Return [X, Y] of the center of cell containing provided text 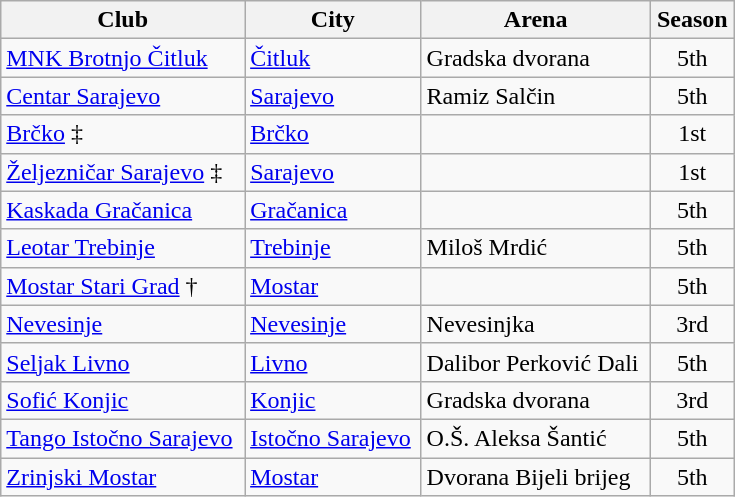
Season [692, 20]
Čitluk [333, 58]
Dvorana Bijeli brijeg [536, 477]
Livno [333, 362]
Seljak Livno [123, 362]
Brčko ‡ [123, 134]
Miloš Mrdić [536, 248]
O.Š. Aleksa Šantić [536, 438]
Nevesinjka [536, 324]
Ramiz Salčin [536, 96]
Club [123, 20]
Arena [536, 20]
Konjic [333, 400]
Željezničar Sarajevo ‡ [123, 172]
Gračanica [333, 210]
Sofić Konjic [123, 400]
Tango Istočno Sarajevo [123, 438]
Istočno Sarajevo [333, 438]
Trebinje [333, 248]
Zrinjski Mostar [123, 477]
Brčko [333, 134]
MNK Brotnjo Čitluk [123, 58]
Kaskada Gračanica [123, 210]
Leotar Trebinje [123, 248]
Centar Sarajevo [123, 96]
Mostar Stari Grad † [123, 286]
City [333, 20]
Dalibor Perković Dali [536, 362]
